Provide the (x, y) coordinate of the cell's center where the given text is located.  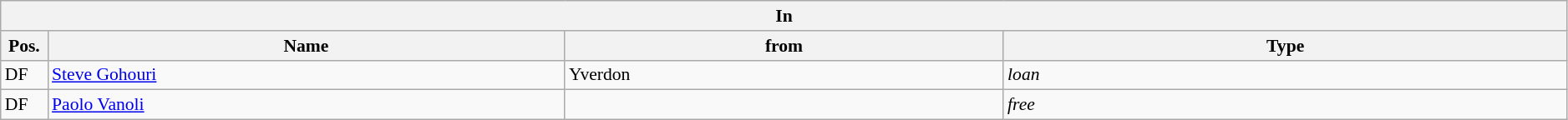
Steve Gohouri (306, 75)
free (1285, 105)
Yverdon (784, 75)
Name (306, 46)
Pos. (24, 46)
Paolo Vanoli (306, 105)
Type (1285, 46)
loan (1285, 75)
from (784, 46)
In (784, 16)
